Identify which cell holds the provided text, then report its [x, y] central coordinate. 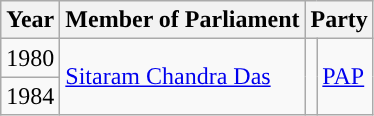
Party [339, 20]
1980 [30, 58]
Member of Parliament [182, 20]
Sitaram Chandra Das [182, 77]
1984 [30, 96]
Year [30, 20]
PAP [346, 77]
